Output the [x, y] coordinate of the center of the cell containing the given text.  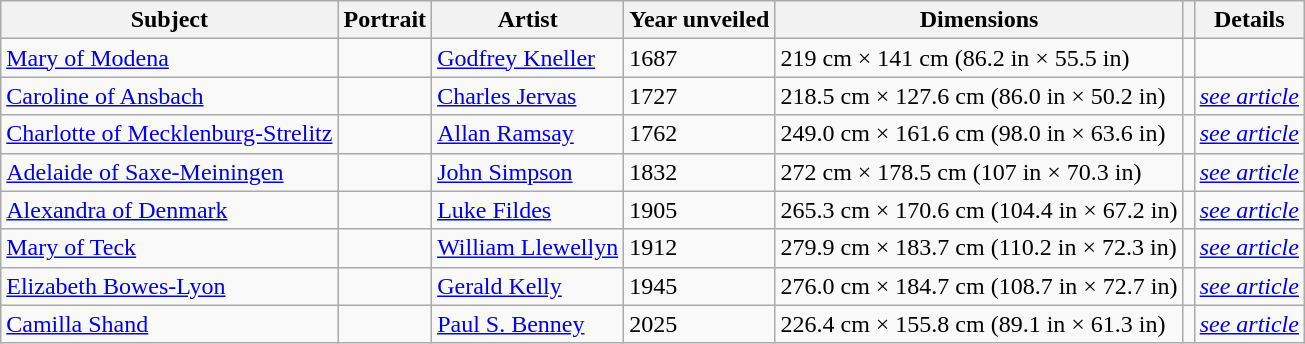
218.5 cm × 127.6 cm (86.0 in × 50.2 in) [979, 96]
Godfrey Kneller [528, 58]
1687 [700, 58]
John Simpson [528, 172]
279.9 cm × 183.7 cm (110.2 in × 72.3 in) [979, 248]
Artist [528, 20]
226.4 cm × 155.8 cm (89.1 in × 61.3 in) [979, 324]
Mary of Modena [170, 58]
265.3 cm × 170.6 cm (104.4 in × 67.2 in) [979, 210]
2025 [700, 324]
219 cm × 141 cm (86.2 in × 55.5 in) [979, 58]
Caroline of Ansbach [170, 96]
1905 [700, 210]
1762 [700, 134]
Details [1249, 20]
Charles Jervas [528, 96]
Alexandra of Denmark [170, 210]
1727 [700, 96]
Portrait [385, 20]
Luke Fildes [528, 210]
Mary of Teck [170, 248]
272 cm × 178.5 cm (107 in × 70.3 in) [979, 172]
Allan Ramsay [528, 134]
249.0 cm × 161.6 cm (98.0 in × 63.6 in) [979, 134]
Elizabeth Bowes-Lyon [170, 286]
1832 [700, 172]
Adelaide of Saxe-Meiningen [170, 172]
1912 [700, 248]
Paul S. Benney [528, 324]
Camilla Shand [170, 324]
276.0 cm × 184.7 cm (108.7 in × 72.7 in) [979, 286]
Dimensions [979, 20]
Subject [170, 20]
William Llewellyn [528, 248]
1945 [700, 286]
Year unveiled [700, 20]
Charlotte of Mecklenburg-Strelitz [170, 134]
Gerald Kelly [528, 286]
